From the cell containing the given text, extract its center point as [X, Y] coordinate. 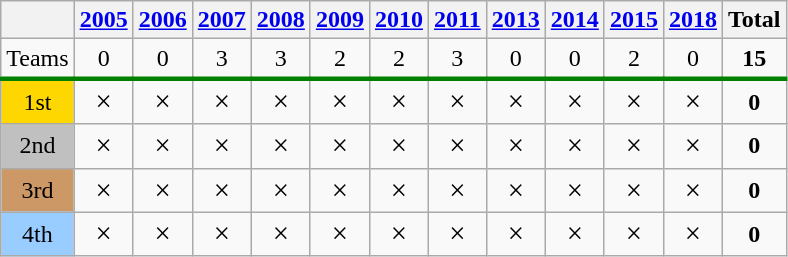
Teams [38, 59]
2nd [38, 146]
2013 [516, 20]
Total [754, 20]
4th [38, 234]
2007 [222, 20]
2014 [574, 20]
2006 [162, 20]
2015 [634, 20]
2010 [398, 20]
2008 [280, 20]
2005 [104, 20]
3rd [38, 190]
15 [754, 59]
2009 [340, 20]
2018 [692, 20]
2011 [457, 20]
1st [38, 101]
